Identify which cell holds the provided text, then report its [x, y] central coordinate. 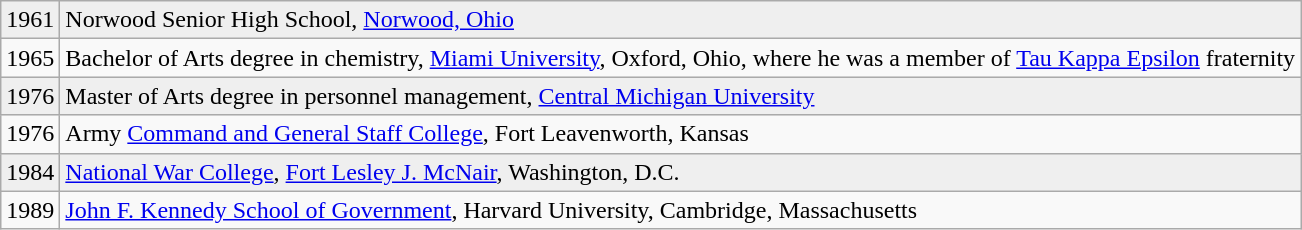
John F. Kennedy School of Government, Harvard University, Cambridge, Massachusetts [680, 210]
1989 [30, 210]
1961 [30, 20]
1984 [30, 172]
Master of Arts degree in personnel management, Central Michigan University [680, 96]
Army Command and General Staff College, Fort Leavenworth, Kansas [680, 134]
Bachelor of Arts degree in chemistry, Miami University, Oxford, Ohio, where he was a member of Tau Kappa Epsilon fraternity [680, 58]
1965 [30, 58]
Norwood Senior High School, Norwood, Ohio [680, 20]
National War College, Fort Lesley J. McNair, Washington, D.C. [680, 172]
